Return (x, y) of the center of cell containing provided text 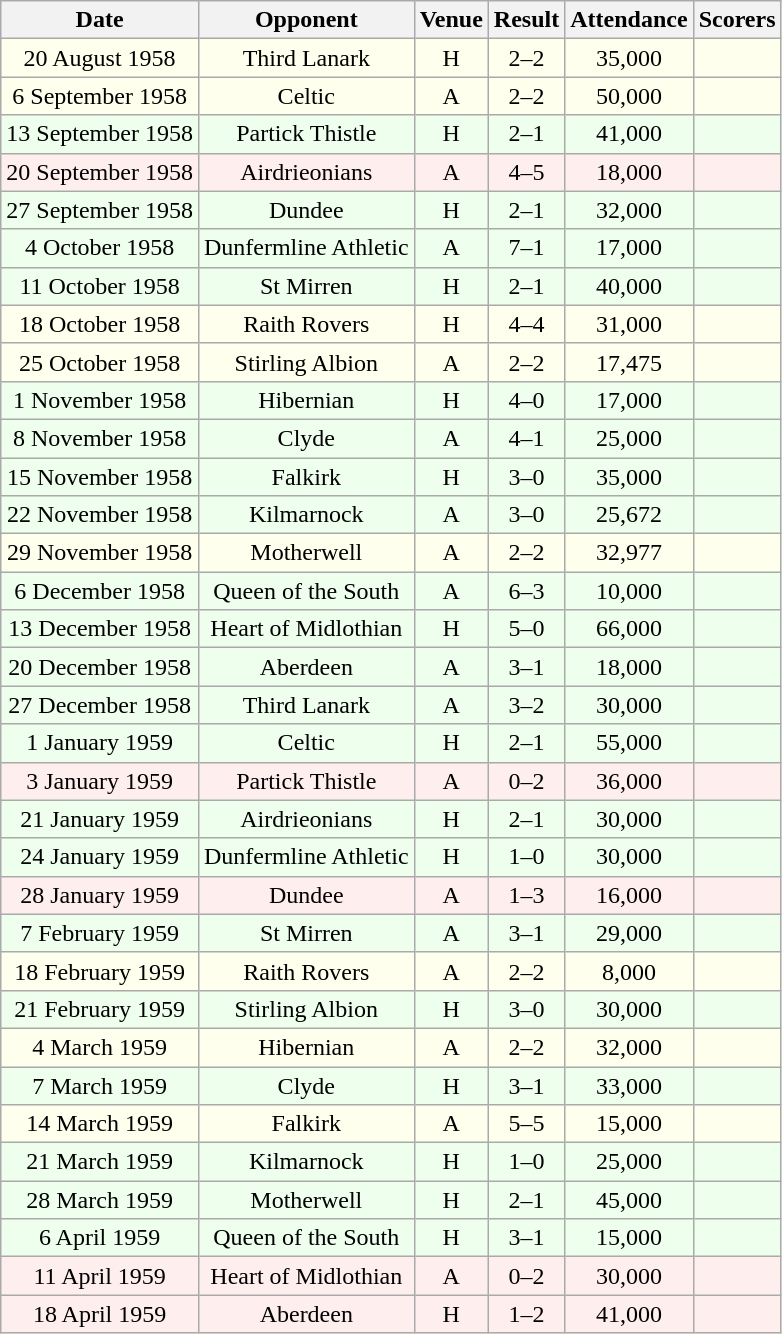
14 March 1959 (100, 1124)
7 February 1959 (100, 933)
3 January 1959 (100, 781)
Result (526, 20)
7 March 1959 (100, 1085)
29,000 (629, 933)
31,000 (629, 324)
Venue (451, 20)
4 October 1958 (100, 248)
16,000 (629, 895)
28 March 1959 (100, 1200)
4–4 (526, 324)
1 January 1959 (100, 743)
18 October 1958 (100, 324)
5–0 (526, 629)
28 January 1959 (100, 895)
33,000 (629, 1085)
8,000 (629, 971)
8 November 1958 (100, 438)
25,672 (629, 515)
4–1 (526, 438)
29 November 1958 (100, 553)
1–3 (526, 895)
21 March 1959 (100, 1162)
Scorers (737, 20)
27 December 1958 (100, 705)
22 November 1958 (100, 515)
Attendance (629, 20)
66,000 (629, 629)
1–2 (526, 1314)
36,000 (629, 781)
6 April 1959 (100, 1238)
17,475 (629, 362)
6–3 (526, 591)
10,000 (629, 591)
4 March 1959 (100, 1047)
40,000 (629, 286)
21 January 1959 (100, 819)
45,000 (629, 1200)
20 August 1958 (100, 58)
5–5 (526, 1124)
1 November 1958 (100, 400)
Date (100, 20)
6 December 1958 (100, 591)
18 February 1959 (100, 971)
13 September 1958 (100, 134)
6 September 1958 (100, 96)
32,977 (629, 553)
21 February 1959 (100, 1009)
4–0 (526, 400)
3–2 (526, 705)
Opponent (306, 20)
4–5 (526, 172)
11 October 1958 (100, 286)
20 September 1958 (100, 172)
15 November 1958 (100, 477)
13 December 1958 (100, 629)
55,000 (629, 743)
25 October 1958 (100, 362)
11 April 1959 (100, 1276)
27 September 1958 (100, 210)
18 April 1959 (100, 1314)
20 December 1958 (100, 667)
50,000 (629, 96)
7–1 (526, 248)
24 January 1959 (100, 857)
